Extract the [X, Y] coordinate from the center of the cell holding the provided text.  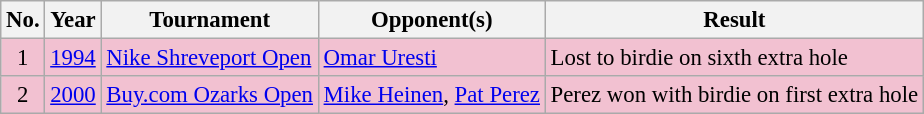
1 [23, 58]
Tournament [210, 20]
Opponent(s) [432, 20]
Result [734, 20]
Omar Uresti [432, 58]
Lost to birdie on sixth extra hole [734, 58]
Year [73, 20]
No. [23, 20]
2000 [73, 95]
Mike Heinen, Pat Perez [432, 95]
1994 [73, 58]
2 [23, 95]
Nike Shreveport Open [210, 58]
Buy.com Ozarks Open [210, 95]
Perez won with birdie on first extra hole [734, 95]
